Return the (X, Y) coordinate for the center point of the cell that contains the specified text.  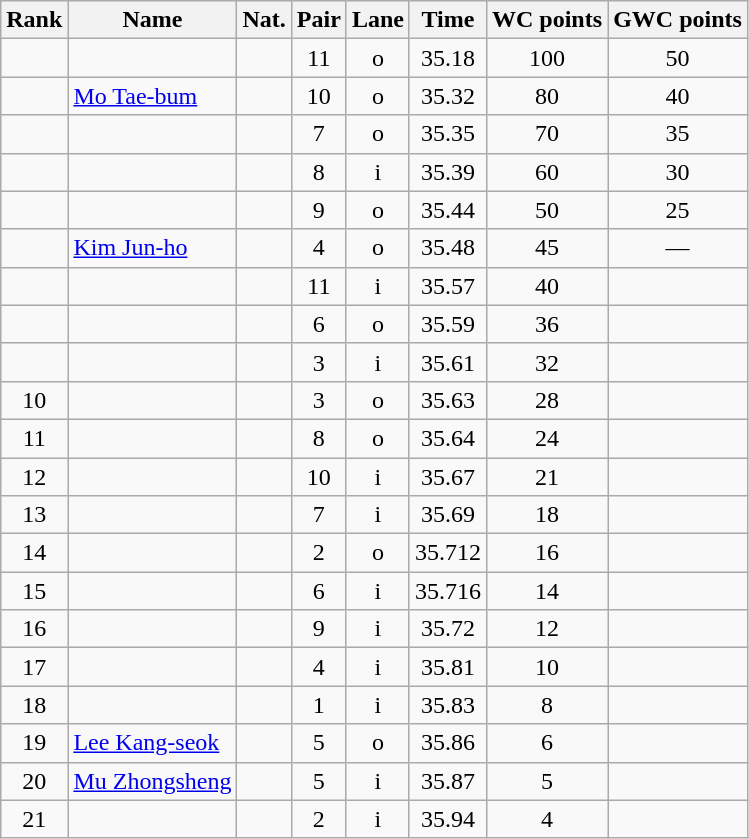
13 (34, 515)
35 (678, 134)
35.64 (448, 438)
35.63 (448, 400)
19 (34, 743)
— (678, 248)
35.94 (448, 819)
35.35 (448, 134)
15 (34, 591)
60 (546, 172)
35.44 (448, 210)
35.57 (448, 286)
35.87 (448, 781)
36 (546, 324)
Rank (34, 20)
35.86 (448, 743)
80 (546, 96)
Name (152, 20)
35.716 (448, 591)
Time (448, 20)
Mo Tae-bum (152, 96)
17 (34, 667)
WC points (546, 20)
35.18 (448, 58)
35.81 (448, 667)
Kim Jun-ho (152, 248)
35.59 (448, 324)
35.32 (448, 96)
28 (546, 400)
35.712 (448, 553)
35.72 (448, 629)
1 (318, 705)
GWC points (678, 20)
35.69 (448, 515)
Pair (318, 20)
24 (546, 438)
Mu Zhongsheng (152, 781)
20 (34, 781)
35.39 (448, 172)
70 (546, 134)
Lee Kang-seok (152, 743)
35.48 (448, 248)
35.83 (448, 705)
25 (678, 210)
100 (546, 58)
45 (546, 248)
30 (678, 172)
35.67 (448, 477)
Nat. (264, 20)
32 (546, 362)
35.61 (448, 362)
Lane (378, 20)
